Locate the cell with the specified text and output its (X, Y) center coordinate. 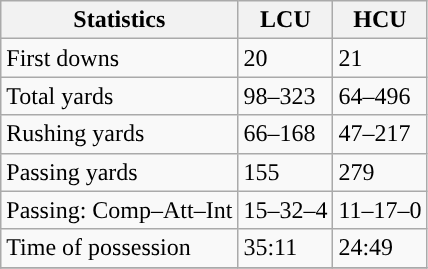
279 (380, 172)
Rushing yards (120, 134)
20 (286, 58)
LCU (286, 20)
Passing yards (120, 172)
Passing: Comp–Att–Int (120, 210)
35:11 (286, 248)
HCU (380, 20)
21 (380, 58)
66–168 (286, 134)
155 (286, 172)
15–32–4 (286, 210)
Total yards (120, 96)
24:49 (380, 248)
64–496 (380, 96)
Statistics (120, 20)
Time of possession (120, 248)
First downs (120, 58)
47–217 (380, 134)
11–17–0 (380, 210)
98–323 (286, 96)
